Extract the (X, Y) coordinate from the center of the cell holding the provided text.  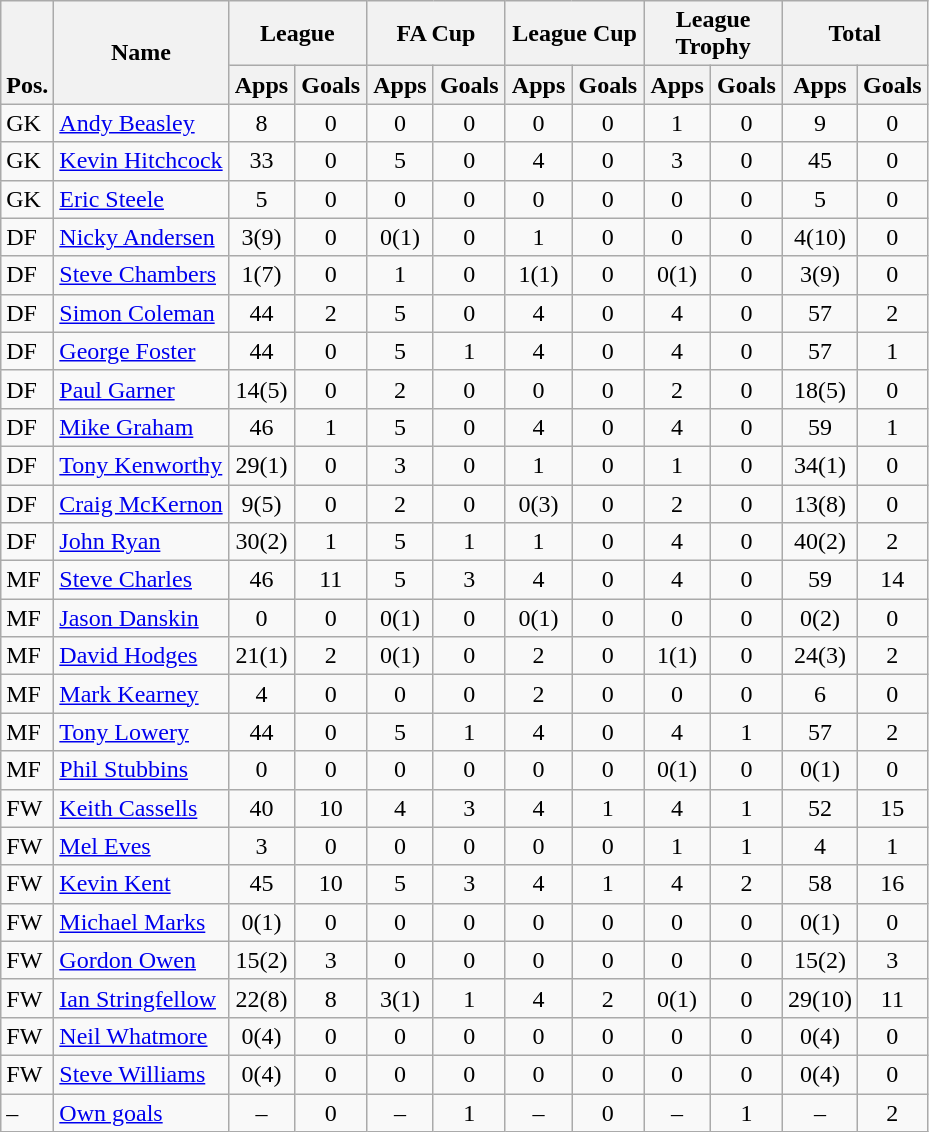
40 (262, 808)
Kevin Hitchcock (141, 161)
Andy Beasley (141, 123)
Simon Coleman (141, 313)
Phil Stubbins (141, 770)
Mark Kearney (141, 694)
George Foster (141, 351)
9(5) (262, 503)
Paul Garner (141, 389)
Pos. (28, 52)
Kevin Kent (141, 884)
Neil Whatmore (141, 1036)
Tony Lowery (141, 732)
21(1) (262, 656)
58 (820, 884)
League Cup (574, 34)
24(3) (820, 656)
Steve Williams (141, 1074)
Tony Kenworthy (141, 465)
Gordon Owen (141, 960)
Ian Stringfellow (141, 998)
34(1) (820, 465)
29(10) (820, 998)
13(8) (820, 503)
3(1) (400, 998)
6 (820, 694)
0(2) (820, 618)
FA Cup (436, 34)
Name (141, 52)
David Hodges (141, 656)
0(3) (538, 503)
Own goals (141, 1113)
Mike Graham (141, 427)
33 (262, 161)
Keith Cassells (141, 808)
1(7) (262, 275)
Steve Charles (141, 580)
52 (820, 808)
Total (854, 34)
Jason Danskin (141, 618)
Steve Chambers (141, 275)
29(1) (262, 465)
Eric Steele (141, 199)
4(10) (820, 237)
Michael Marks (141, 922)
League (298, 34)
40(2) (820, 542)
Craig McKernon (141, 503)
Mel Eves (141, 846)
18(5) (820, 389)
30(2) (262, 542)
John Ryan (141, 542)
9 (820, 123)
15 (892, 808)
16 (892, 884)
Nicky Andersen (141, 237)
14(5) (262, 389)
22(8) (262, 998)
14 (892, 580)
League Trophy (714, 34)
